Return the [x, y] coordinate for the center point of the cell that contains the specified text.  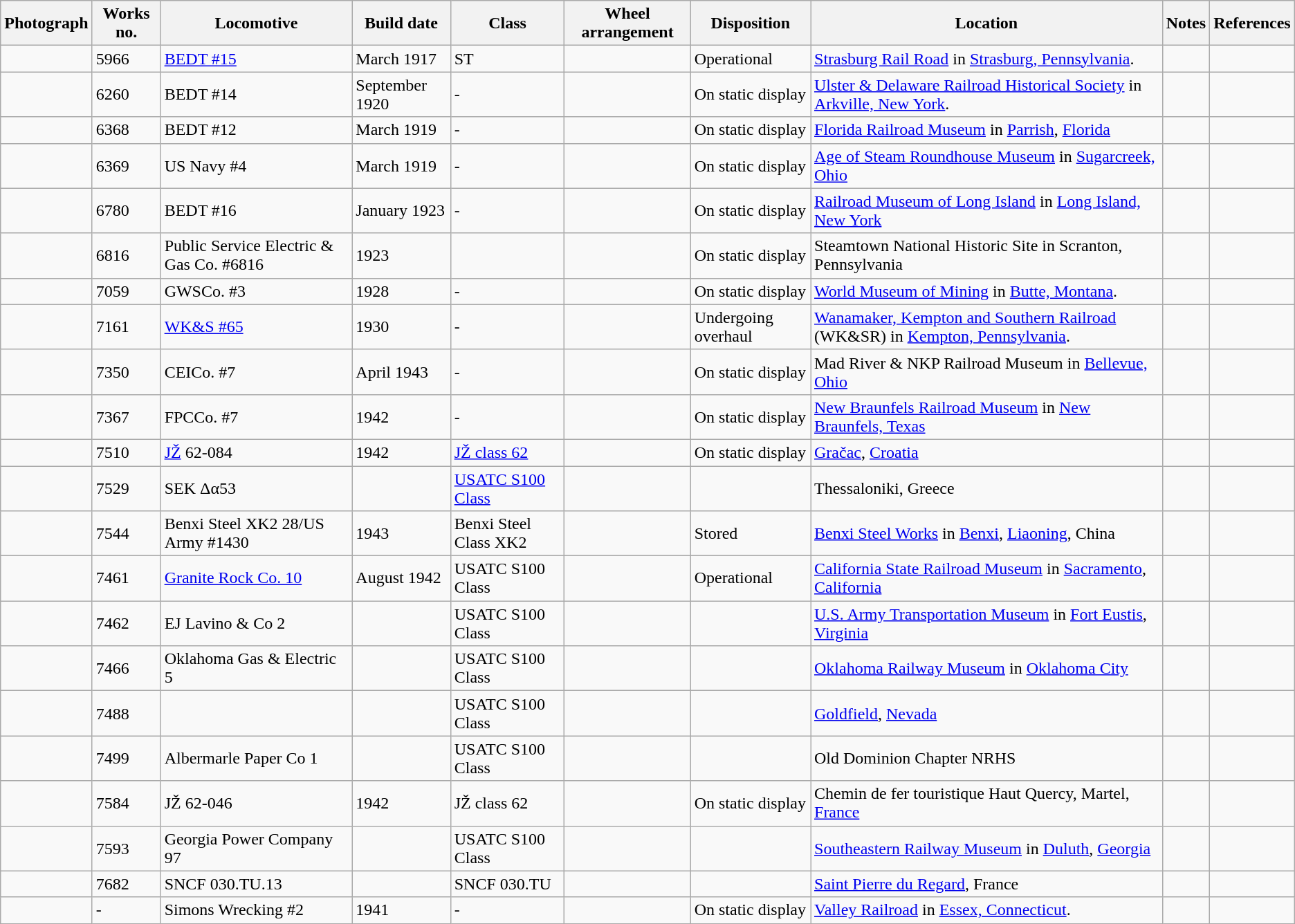
CEICo. #7 [256, 372]
1928 [401, 291]
New Braunfels Railroad Museum in New Braunfels, Texas [986, 416]
Strasburg Rail Road in Strasburg, Pennsylvania. [986, 59]
SNCF 030.TU.13 [256, 884]
BEDT #12 [256, 130]
6369 [126, 166]
Locomotive [256, 24]
6816 [126, 256]
Granite Rock Co. 10 [256, 578]
April 1943 [401, 372]
Photograph [46, 24]
Works no. [126, 24]
JŽ 62-084 [256, 452]
1923 [401, 256]
Class [508, 24]
5966 [126, 59]
7161 [126, 326]
California State Railroad Museum in Sacramento, California [986, 578]
7350 [126, 372]
6368 [126, 130]
Old Dominion Chapter NRHS [986, 758]
7367 [126, 416]
7466 [126, 668]
Wanamaker, Kempton and Southern Railroad (WK&SR) in Kempton, Pennsylvania. [986, 326]
Disposition [750, 24]
JŽ 62-046 [256, 804]
SEK Δα53 [256, 488]
7461 [126, 578]
7584 [126, 804]
Goldfield, Nevada [986, 714]
7682 [126, 884]
7529 [126, 488]
GWSCo. #3 [256, 291]
Georgia Power Company 97 [256, 848]
6260 [126, 94]
Age of Steam Roundhouse Museum in Sugarcreek, Ohio [986, 166]
Railroad Museum of Long Island in Long Island, New York [986, 210]
September 1920 [401, 94]
Valley Railroad in Essex, Connecticut. [986, 910]
Simons Wrecking #2 [256, 910]
1941 [401, 910]
Steamtown National Historic Site in Scranton, Pennsylvania [986, 256]
Gračac, Croatia [986, 452]
SNCF 030.TU [508, 884]
7499 [126, 758]
US Navy #4 [256, 166]
6780 [126, 210]
Public Service Electric & Gas Co. #6816 [256, 256]
Undergoing overhaul [750, 326]
7462 [126, 624]
7593 [126, 848]
Benxi Steel Class XK2 [508, 534]
Oklahoma Gas & Electric 5 [256, 668]
ST [508, 59]
World Museum of Mining in Butte, Montana. [986, 291]
Saint Pierre du Regard, France [986, 884]
August 1942 [401, 578]
Benxi Steel Works in Benxi, Liaoning, China [986, 534]
Stored [750, 534]
U.S. Army Transportation Museum in Fort Eustis, Virginia [986, 624]
January 1923 [401, 210]
7488 [126, 714]
Benxi Steel XK2 28/US Army #1430 [256, 534]
1943 [401, 534]
EJ Lavino & Co 2 [256, 624]
WK&S #65 [256, 326]
Thessaloniki, Greece [986, 488]
BEDT #16 [256, 210]
Mad River & NKP Railroad Museum in Bellevue, Ohio [986, 372]
Southeastern Railway Museum in Duluth, Georgia [986, 848]
7510 [126, 452]
Albermarle Paper Co 1 [256, 758]
March 1917 [401, 59]
BEDT #14 [256, 94]
1930 [401, 326]
Notes [1186, 24]
7059 [126, 291]
FPCCo. #7 [256, 416]
Oklahoma Railway Museum in Oklahoma City [986, 668]
Wheel arrangement [627, 24]
References [1252, 24]
BEDT #15 [256, 59]
Florida Railroad Museum in Parrish, Florida [986, 130]
7544 [126, 534]
Build date [401, 24]
Chemin de fer touristique Haut Quercy, Martel, France [986, 804]
Ulster & Delaware Railroad Historical Society in Arkville, New York. [986, 94]
Location [986, 24]
